Locate the cell with the specified text and output its (x, y) center coordinate. 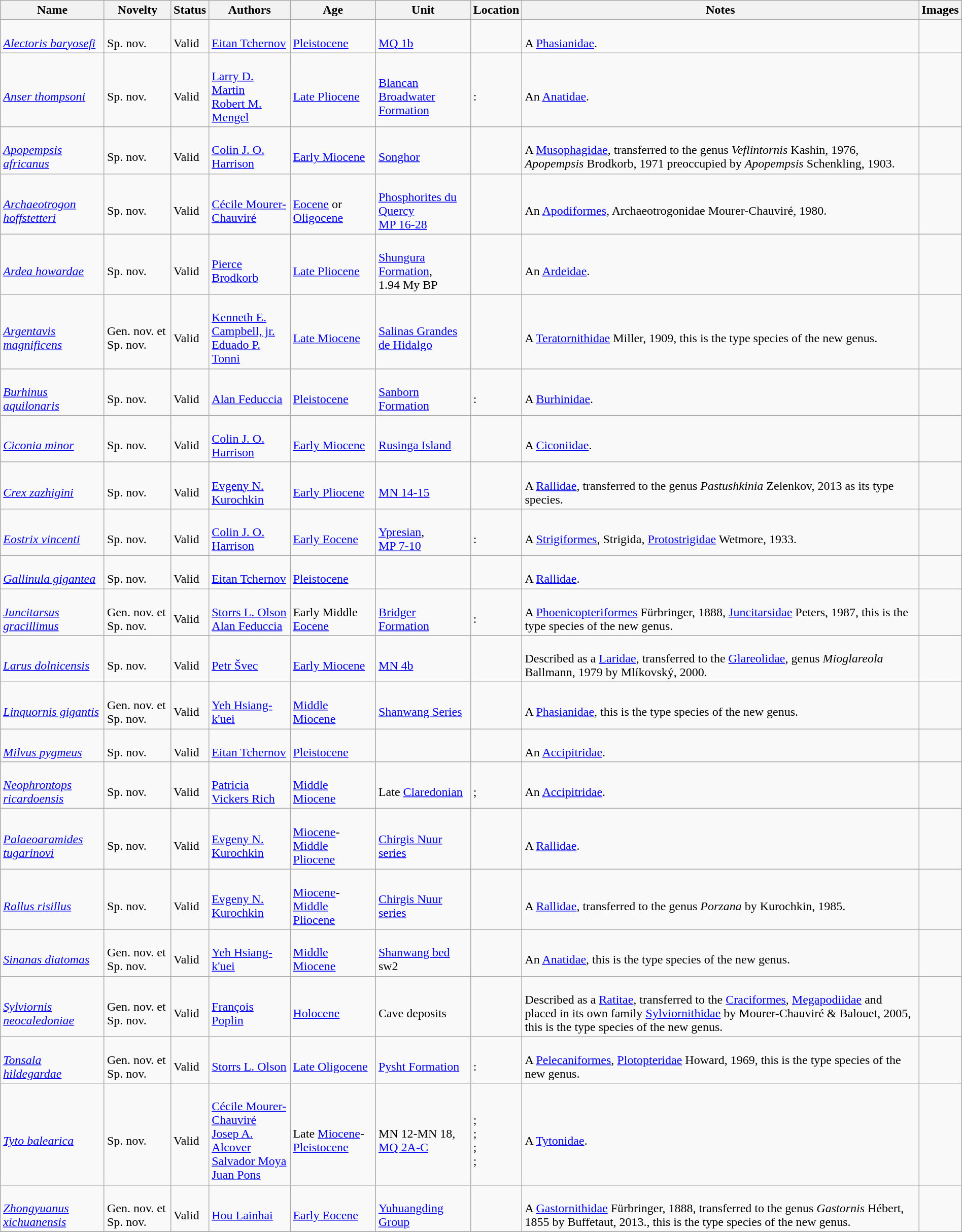
Juncitarsus gracillimus (53, 612)
A Rallidae, transferred to the genus Porzana by Kurochkin, 1985. (720, 900)
Storrs L. Olson (250, 1060)
Notes (720, 10)
Age (333, 10)
An Anatidae, this is the type species of the new genus. (720, 953)
A Strigiformes, Strigida, Protostrigidae Wetmore, 1933. (720, 532)
Petr Švec (250, 659)
Neophrontops ricardoensis (53, 785)
Cécile Mourer-ChauviréJosep A. AlcoverSalvador MoyaJuan Pons (250, 1134)
MN 12-MN 18, MQ 2A-C (423, 1134)
A Musophagidae, transferred to the genus Veflintornis Kashin, 1976, Apopempsis Brodkorb, 1971 preoccupied by Apopempsis Schenkling, 1903. (720, 150)
Storrs L. OlsonAlan Feduccia (250, 612)
Larry D. MartinRobert M. Mengel (250, 90)
Late Claredonian (423, 785)
Bridger Formation (423, 612)
An Ardeidae. (720, 264)
MN 4b (423, 659)
Ciconia minor (53, 439)
Archaeotrogon hoffstetteri (53, 204)
Hou Lainhai (250, 1208)
; (496, 785)
Larus dolnicensis (53, 659)
BlancanBroadwater Formation (423, 90)
Anser thompsoni (53, 90)
Name (53, 10)
Patricia Vickers Rich (250, 785)
Described as a Laridae, transferred to the Glareolidae, genus Mioglareola Ballmann, 1979 by Mlíkovský, 2000. (720, 659)
Early Pliocene (333, 485)
Salinas Grandes de Hidalgo (423, 331)
Sinanas diatomas (53, 953)
Authors (250, 10)
MQ 1b (423, 37)
Ardea howardae (53, 264)
Crex zazhigini (53, 485)
Eocene or Oligocene (333, 204)
Songhor (423, 150)
Shanwang bed sw2 (423, 953)
A Phoenicopteriformes Fürbringer, 1888, Juncitarsidae Peters, 1987, this is the type species of the new genus. (720, 612)
Sanborn Formation (423, 392)
Ypresian,MP 7-10 (423, 532)
Sylviornis neocaledoniae (53, 1006)
Unit (423, 10)
Late Oligocene (333, 1060)
Late Miocene-Pleistocene (333, 1134)
Rallus risillus (53, 900)
MN 14-15 (423, 485)
A Ciconiidae. (720, 439)
A Gastornithidae Fürbringer, 1888, transferred to the genus Gastornis Hébert, 1855 by Buffetaut, 2013., this is the type species of the new genus. (720, 1208)
An Apodiformes, Archaeotrogonidae Mourer-Chauviré, 1980. (720, 204)
Phosphorites du QuercyMP 16-28 (423, 204)
Argentavis magnificens (53, 331)
A Teratornithidae Miller, 1909, this is the type species of the new genus. (720, 331)
Images (940, 10)
Late Miocene (333, 331)
Tyto balearica (53, 1134)
Tonsala hildegardae (53, 1060)
Rusinga Island (423, 439)
Yuhuangding Group (423, 1208)
A Tytonidae. (720, 1134)
Pierce Brodkorb (250, 264)
Status (190, 10)
A Phasianidae. (720, 37)
Zhongyuanus xichuanensis (53, 1208)
Palaeoaramides tugarinovi (53, 839)
Eostrix vincenti (53, 532)
A Burhinidae. (720, 392)
Alan Feduccia (250, 392)
Apopempsis africanus (53, 150)
Cécile Mourer-Chauviré (250, 204)
Location (496, 10)
;;;; (496, 1134)
A Phasianidae, this is the type species of the new genus. (720, 706)
A Rallidae, transferred to the genus Pastushkinia Zelenkov, 2013 as its type species. (720, 485)
Shungura Formation,1.94 My BP (423, 264)
François Poplin (250, 1006)
Early Middle Eocene (333, 612)
An Anatidae. (720, 90)
Burhinus aquilonaris (53, 392)
Linquornis gigantis (53, 706)
Pysht Formation (423, 1060)
Kenneth E. Campbell, jr.Eduado P. Tonni (250, 331)
Gallinula gigantea (53, 572)
Alectoris baryosefi (53, 37)
Shanwang Series (423, 706)
A Pelecaniformes, Plotopteridae Howard, 1969, this is the type species of the new genus. (720, 1060)
Novelty (137, 10)
Cave deposits (423, 1006)
Milvus pygmeus (53, 745)
Holocene (333, 1006)
